Determine the [X, Y] coordinate at the center of the cell enclosing the given text.  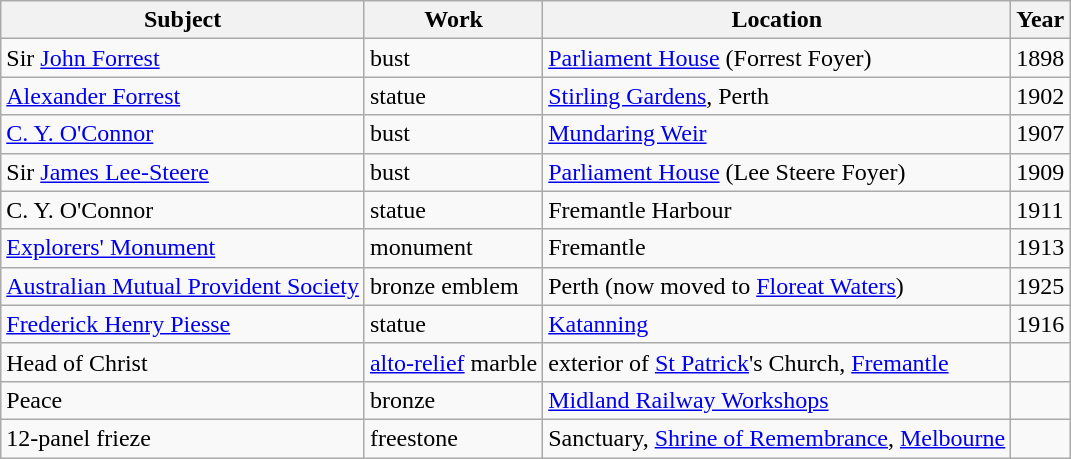
1909 [1040, 172]
12-panel frieze [183, 438]
Subject [183, 20]
exterior of St Patrick's Church, Fremantle [777, 362]
Year [1040, 20]
1902 [1040, 96]
Perth (now moved to Floreat Waters) [777, 286]
Katanning [777, 324]
Midland Railway Workshops [777, 400]
1898 [1040, 58]
Work [453, 20]
Parliament House (Lee Steere Foyer) [777, 172]
Sir James Lee-Steere [183, 172]
Parliament House (Forrest Foyer) [777, 58]
Explorers' Monument [183, 248]
monument [453, 248]
1916 [1040, 324]
bronze [453, 400]
Alexander Forrest [183, 96]
Mundaring Weir [777, 134]
Fremantle [777, 248]
Fremantle Harbour [777, 210]
Head of Christ [183, 362]
Frederick Henry Piesse [183, 324]
Location [777, 20]
bronze emblem [453, 286]
Peace [183, 400]
1911 [1040, 210]
alto-relief marble [453, 362]
Stirling Gardens, Perth [777, 96]
1913 [1040, 248]
Sir John Forrest [183, 58]
Australian Mutual Provident Society [183, 286]
1907 [1040, 134]
freestone [453, 438]
Sanctuary, Shrine of Remembrance, Melbourne [777, 438]
1925 [1040, 286]
